Provide the [x, y] coordinate of the cell's center where the given text is located.  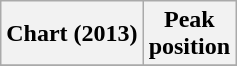
Chart (2013) [72, 34]
Peak position [189, 34]
